Capture the cell that displays the provided text and extract its (x, y) central coordinate. 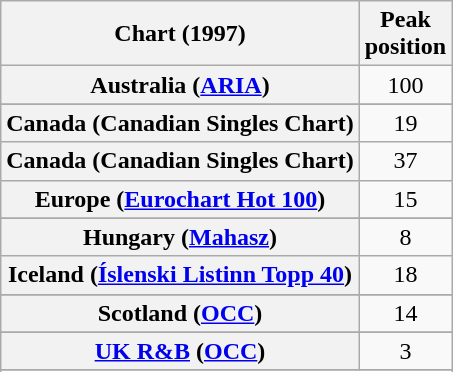
Chart (1997) (180, 34)
15 (405, 199)
37 (405, 161)
3 (405, 351)
Peakposition (405, 34)
8 (405, 237)
Australia (ARIA) (180, 85)
UK R&B (OCC) (180, 351)
18 (405, 275)
Hungary (Mahasz) (180, 237)
Europe (Eurochart Hot 100) (180, 199)
19 (405, 123)
14 (405, 313)
Scotland (OCC) (180, 313)
100 (405, 85)
Iceland (Íslenski Listinn Topp 40) (180, 275)
